Locate the cell with the specified text and output its (X, Y) center coordinate. 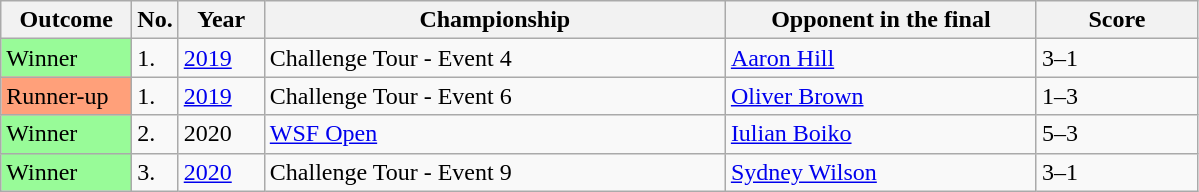
Iulian Boiko (880, 134)
Championship (494, 20)
WSF Open (494, 134)
Opponent in the final (880, 20)
Oliver Brown (880, 96)
3. (155, 172)
Year (221, 20)
Outcome (66, 20)
2. (155, 134)
Challenge Tour - Event 9 (494, 172)
Runner-up (66, 96)
No. (155, 20)
Aaron Hill (880, 58)
Challenge Tour - Event 6 (494, 96)
Challenge Tour - Event 4 (494, 58)
1–3 (1116, 96)
Score (1116, 20)
5–3 (1116, 134)
Sydney Wilson (880, 172)
